Return [X, Y] of the center of cell containing provided text 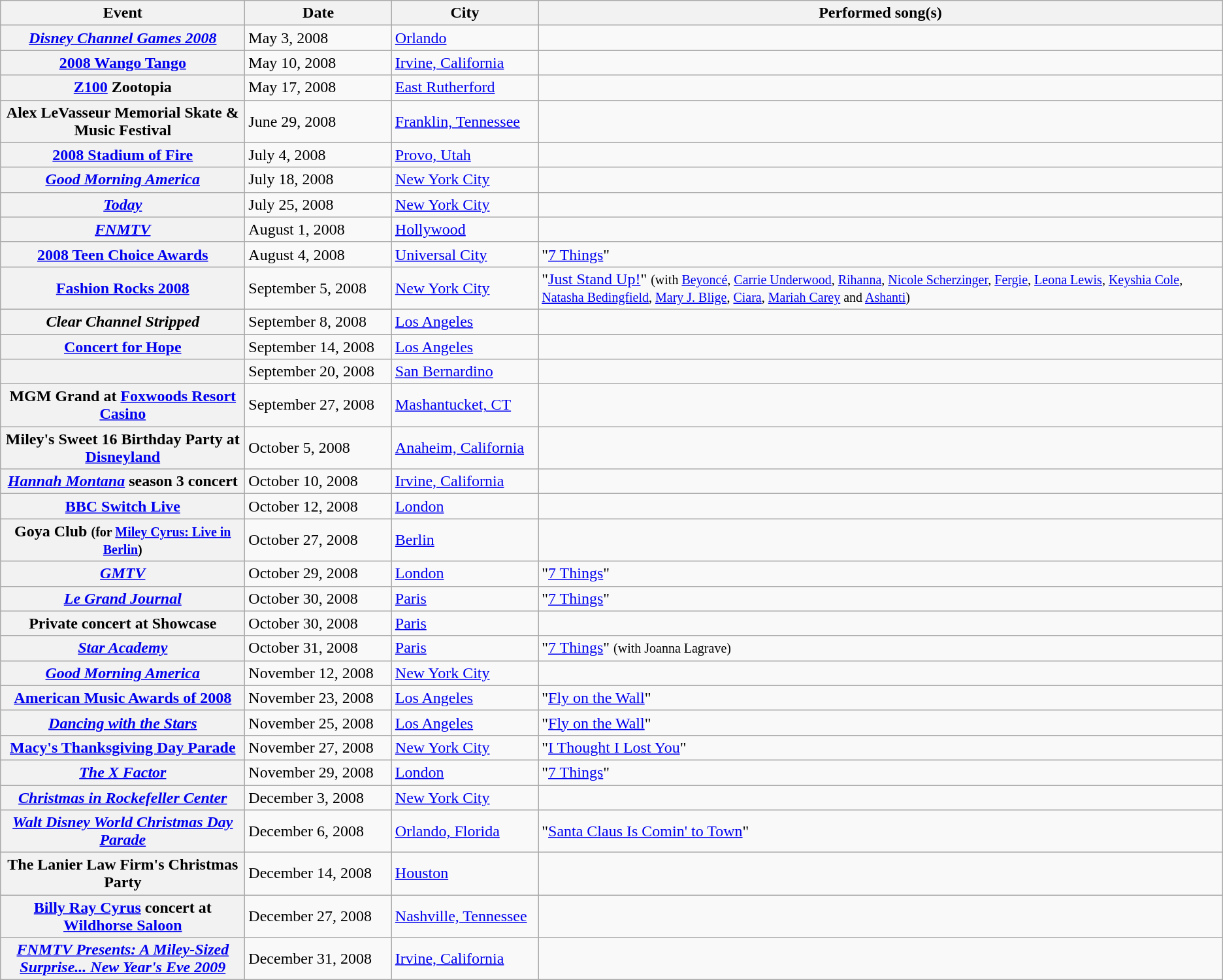
GMTV [123, 574]
October 5, 2008 [318, 448]
Date [318, 13]
November 12, 2008 [318, 673]
Hannah Montana season 3 concert [123, 482]
Event [123, 13]
Orlando, Florida [465, 831]
Christmas in Rockefeller Center [123, 798]
The Lanier Law Firm's Christmas Party [123, 874]
July 25, 2008 [318, 204]
November 29, 2008 [318, 772]
Orlando [465, 38]
October 27, 2008 [318, 540]
December 3, 2008 [318, 798]
Houston [465, 874]
2008 Stadium of Fire [123, 155]
Nashville, Tennessee [465, 916]
Private concert at Showcase [123, 623]
September 8, 2008 [318, 321]
Berlin [465, 540]
Macy's Thanksgiving Day Parade [123, 747]
BBC Switch Live [123, 506]
Hollywood [465, 229]
Franklin, Tennessee [465, 122]
San Bernardino [465, 372]
August 4, 2008 [318, 254]
FNMTV Presents: A Miley-Sized Surprise... New Year's Eve 2009 [123, 959]
2008 Teen Choice Awards [123, 254]
July 4, 2008 [318, 155]
September 20, 2008 [318, 372]
November 27, 2008 [318, 747]
2008 Wango Tango [123, 63]
City [465, 13]
Today [123, 204]
Billy Ray Cyrus concert at Wildhorse Saloon [123, 916]
May 3, 2008 [318, 38]
American Music Awards of 2008 [123, 698]
Walt Disney World Christmas Day Parade [123, 831]
Universal City [465, 254]
December 14, 2008 [318, 874]
East Rutherford [465, 88]
Le Grand Journal [123, 598]
Anaheim, California [465, 448]
Disney Channel Games 2008 [123, 38]
Alex LeVasseur Memorial Skate & Music Festival [123, 122]
July 18, 2008 [318, 180]
October 29, 2008 [318, 574]
November 25, 2008 [318, 723]
October 12, 2008 [318, 506]
October 31, 2008 [318, 648]
August 1, 2008 [318, 229]
December 31, 2008 [318, 959]
December 6, 2008 [318, 831]
May 17, 2008 [318, 88]
Provo, Utah [465, 155]
Star Academy [123, 648]
Dancing with the Stars [123, 723]
September 27, 2008 [318, 405]
September 5, 2008 [318, 287]
Fashion Rocks 2008 [123, 287]
May 10, 2008 [318, 63]
Miley's Sweet 16 Birthday Party at Disneyland [123, 448]
October 10, 2008 [318, 482]
"I Thought I Lost You" [881, 747]
FNMTV [123, 229]
December 27, 2008 [318, 916]
Performed song(s) [881, 13]
"Santa Claus Is Comin' to Town" [881, 831]
Mashantucket, CT [465, 405]
MGM Grand at Foxwoods Resort Casino [123, 405]
November 23, 2008 [318, 698]
September 14, 2008 [318, 347]
Concert for Hope [123, 347]
June 29, 2008 [318, 122]
Clear Channel Stripped [123, 321]
Goya Club (for Miley Cyrus: Live in Berlin) [123, 540]
Z100 Zootopia [123, 88]
The X Factor [123, 772]
"7 Things" (with Joanna Lagrave) [881, 648]
